Find where the given text appears and provide that cell's center as [x, y] coordinate. 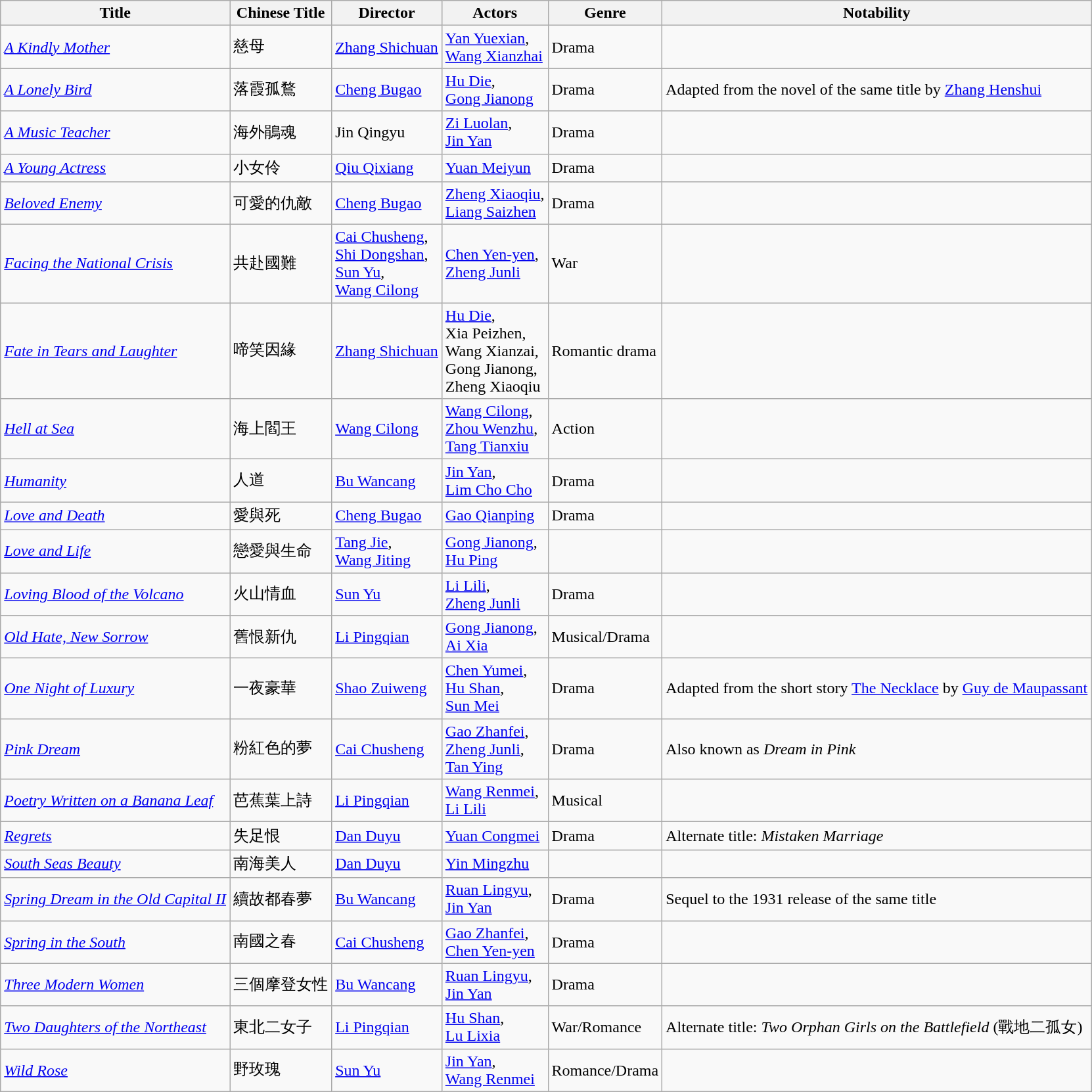
可愛的仇敵 [281, 204]
Gong Jianong,Ai Xia [495, 637]
Tang Jie,Wang Jiting [387, 551]
舊恨新仇 [281, 637]
Beloved Enemy [116, 204]
A Young Actress [116, 168]
Notability [876, 13]
一夜豪華 [281, 689]
Two Daughters of the Northeast [116, 1028]
Three Modern Women [116, 984]
Yan Yuexian,Wang Xianzhai [495, 47]
Facing the National Crisis [116, 264]
落霞孤鶩 [281, 89]
Chinese Title [281, 13]
Adapted from the short story The Necklace by Guy de Maupassant [876, 689]
Li Lili,Zheng Junli [495, 594]
Chen Yen-yen,Zheng Junli [495, 264]
Gong Jianong,Hu Ping [495, 551]
Poetry Written on a Banana Leaf [116, 800]
Zi Luolan,Jin Yan [495, 133]
Loving Blood of the Volcano [116, 594]
Jin Qingyu [387, 133]
Also known as Dream in Pink [876, 749]
火山情血 [281, 594]
Qiu Qixiang [387, 168]
Zheng Xiaoqiu,Liang Saizhen [495, 204]
Musical [605, 800]
Ruan Lingyu, Jin Yan [495, 984]
Fate in Tears and Laughter [116, 351]
Alternate title: Two Orphan Girls on the Battlefield (戰地二孤女) [876, 1028]
啼笑因緣 [281, 351]
續故都春夢 [281, 899]
A Kindly Mother [116, 47]
海外鵑魂 [281, 133]
Love and Life [116, 551]
共赴國難 [281, 264]
南國之春 [281, 942]
Sequel to the 1931 release of the same title [876, 899]
東北二女子 [281, 1028]
Actors [495, 13]
南海美人 [281, 863]
A Lonely Bird [116, 89]
Love and Death [116, 516]
Hu Shan,Lu Lixia [495, 1028]
Hell at Sea [116, 429]
芭蕉葉上詩 [281, 800]
Old Hate, New Sorrow [116, 637]
Chen Yumei,Hu Shan,Sun Mei [495, 689]
慈母 [281, 47]
戀愛與生命 [281, 551]
Ruan Lingyu,Jin Yan [495, 899]
War/Romance [605, 1028]
Yin Mingzhu [495, 863]
Cai Chusheng,Shi Dongshan,Sun Yu,Wang Cilong [387, 264]
Genre [605, 13]
野玫瑰 [281, 1070]
War [605, 264]
South Seas Beauty [116, 863]
小女伶 [281, 168]
Yuan Meiyun [495, 168]
人道 [281, 481]
Regrets [116, 836]
Gao Zhanfei,Chen Yen-yen [495, 942]
Hu Die,Gong Jianong [495, 89]
Title [116, 13]
Romantic drama [605, 351]
Spring Dream in the Old Capital II [116, 899]
海上閻王 [281, 429]
One Night of Luxury [116, 689]
Wang Cilong,Zhou Wenzhu,Tang Tianxiu [495, 429]
Jin Yan,Wang Renmei [495, 1070]
Gao Qianping [495, 516]
Shao Zuiweng [387, 689]
Humanity [116, 481]
Wild Rose [116, 1070]
Romance/Drama [605, 1070]
A Music Teacher [116, 133]
粉紅色的夢 [281, 749]
Pink Dream [116, 749]
Action [605, 429]
愛與死 [281, 516]
Alternate title: Mistaken Marriage [876, 836]
Musical/Drama [605, 637]
Wang Cilong [387, 429]
Wang Renmei,Li Lili [495, 800]
三個摩登女性 [281, 984]
失足恨 [281, 836]
Director [387, 13]
Hu Die,Xia Peizhen,Wang Xianzai,Gong Jianong,Zheng Xiaoqiu [495, 351]
Jin Yan,Lim Cho Cho [495, 481]
Spring in the South [116, 942]
Yuan Congmei [495, 836]
Adapted from the novel of the same title by Zhang Henshui [876, 89]
Gao Zhanfei,Zheng Junli,Tan Ying [495, 749]
